Extract the [X, Y] coordinate from the center of the cell holding the provided text.  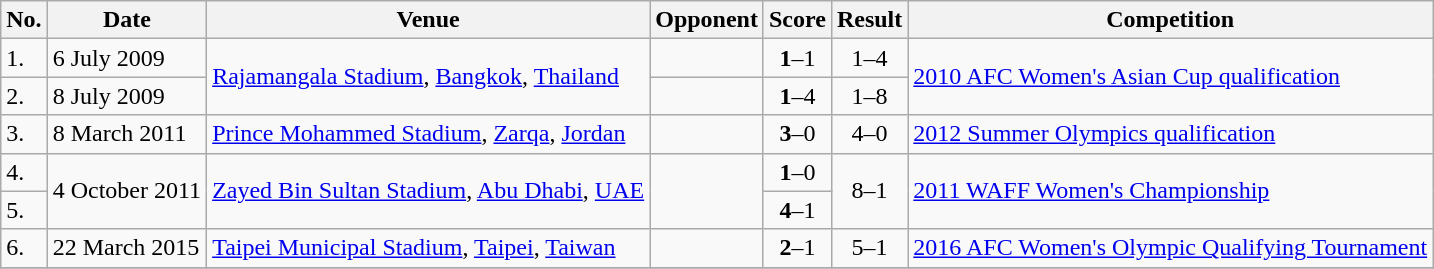
8 March 2011 [126, 134]
1–8 [869, 96]
5–1 [869, 248]
1–1 [797, 58]
1. [24, 58]
Result [869, 20]
4. [24, 172]
No. [24, 20]
2016 AFC Women's Olympic Qualifying Tournament [1170, 248]
Zayed Bin Sultan Stadium, Abu Dhabi, UAE [428, 191]
3–0 [797, 134]
22 March 2015 [126, 248]
8 July 2009 [126, 96]
4–1 [797, 210]
3. [24, 134]
Score [797, 20]
Prince Mohammed Stadium, Zarqa, Jordan [428, 134]
4–0 [869, 134]
2012 Summer Olympics qualification [1170, 134]
Opponent [707, 20]
2010 AFC Women's Asian Cup qualification [1170, 77]
2011 WAFF Women's Championship [1170, 191]
Competition [1170, 20]
Venue [428, 20]
Date [126, 20]
6 July 2009 [126, 58]
4 October 2011 [126, 191]
Rajamangala Stadium, Bangkok, Thailand [428, 77]
6. [24, 248]
8–1 [869, 191]
5. [24, 210]
1–0 [797, 172]
2–1 [797, 248]
Taipei Municipal Stadium, Taipei, Taiwan [428, 248]
2. [24, 96]
